Locate the cell with the specified text and output its [X, Y] center coordinate. 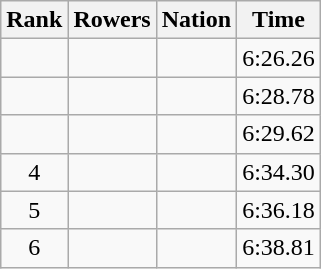
5 [34, 210]
6:26.26 [279, 58]
Nation [196, 20]
6:36.18 [279, 210]
4 [34, 172]
6:29.62 [279, 134]
Rowers [112, 20]
6:28.78 [279, 96]
Rank [34, 20]
6:34.30 [279, 172]
Time [279, 20]
6:38.81 [279, 248]
6 [34, 248]
